Provide the (x, y) coordinate of the cell's center where the given text is located.  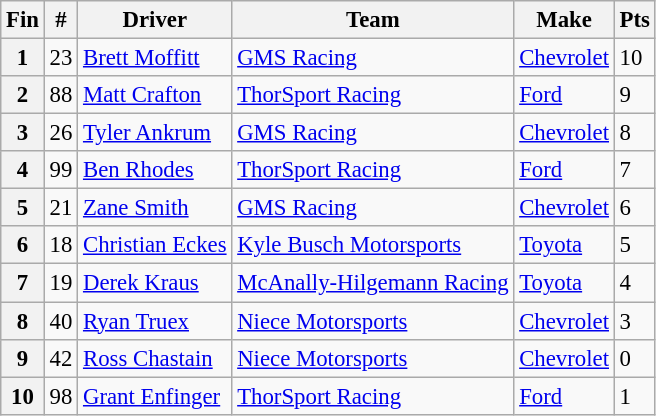
Christian Eckes (155, 245)
26 (60, 133)
23 (60, 58)
Grant Enfinger (155, 396)
Derek Kraus (155, 283)
2 (23, 95)
40 (60, 321)
McAnally-Hilgemann Racing (373, 283)
Ryan Truex (155, 321)
0 (634, 358)
Ben Rhodes (155, 170)
Make (564, 20)
Brett Moffitt (155, 58)
Driver (155, 20)
Pts (634, 20)
Zane Smith (155, 208)
88 (60, 95)
Fin (23, 20)
Tyler Ankrum (155, 133)
Matt Crafton (155, 95)
Ross Chastain (155, 358)
18 (60, 245)
19 (60, 283)
Team (373, 20)
99 (60, 170)
# (60, 20)
21 (60, 208)
Kyle Busch Motorsports (373, 245)
42 (60, 358)
98 (60, 396)
